Detect which cell encompasses the target text, then output its [X, Y] center coordinate. 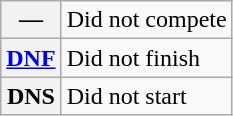
Did not start [146, 96]
Did not compete [146, 20]
DNF [31, 58]
Did not finish [146, 58]
— [31, 20]
DNS [31, 96]
